Pinpoint the cell where the given text exists, returning its [x, y] midpoint coordinate. 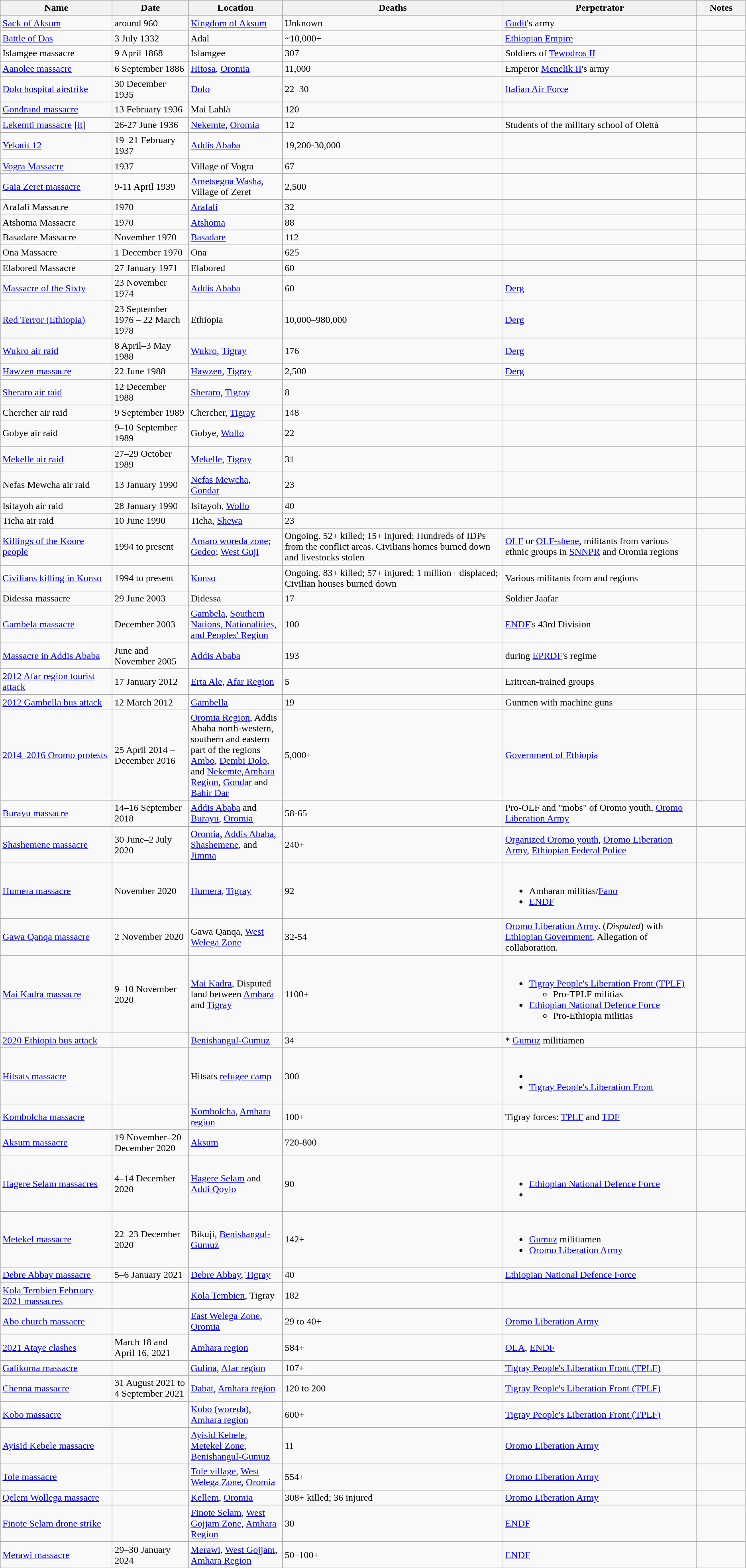
Hitsats refugee camp [236, 1076]
2014–2016 Oromo protests [57, 755]
Didessa massacre [57, 599]
Unknown [393, 23]
9–10 September 1989 [151, 433]
Ongoing. 52+ killed; 15+ injured; Hundreds of IDPs from the conflict areas. Civilians homes burned down and livestocks stolen [393, 546]
December 2003 [151, 625]
58-65 [393, 813]
Kombolcha massacre [57, 1117]
9-11 April 1939 [151, 187]
Gobye air raid [57, 433]
4–14 December 2020 [151, 1184]
600+ [393, 1414]
29 to 40+ [393, 1322]
14–16 September 2018 [151, 813]
9–10 November 2020 [151, 994]
19 November–20 December 2020 [151, 1142]
148 [393, 413]
Sheraro, Tigray [236, 392]
Date [151, 8]
Emperor Menelik II's army [600, 69]
Aksum [236, 1142]
142+ [393, 1240]
Gambela, Southern Nations, Nationalities, and Peoples' Region [236, 625]
Bikuji, Benishangul-Gumuz [236, 1240]
5 [393, 682]
Burayu massacre [57, 813]
Hitsats massacre [57, 1076]
10,000–980,000 [393, 320]
Isitayoh, Wollo [236, 505]
34 [393, 1040]
1937 [151, 166]
Amhara region [236, 1347]
27–29 October 1989 [151, 459]
Massacre in Addis Ababa [57, 656]
Finote Selam drone strike [57, 1523]
8 [393, 392]
Gunmen with machine guns [600, 702]
Ayisid Kebele massacre [57, 1446]
12 [393, 125]
2021 Ataye clashes [57, 1347]
308+ killed; 36 injured [393, 1497]
Konso [236, 578]
Dabat, Amhara region [236, 1389]
Vogra Massacre [57, 166]
23 September 1976 – 22 March 1978 [151, 320]
Kingdom of Aksum [236, 23]
Tole village, West Welega Zone, Oromia [236, 1477]
Killings of the Koore people [57, 546]
3 July 1332 [151, 38]
Debre Abbay massacre [57, 1275]
Gambella [236, 702]
Hagere Selam massacres [57, 1184]
Government of Ethiopia [600, 755]
Gumuz militiamen Oromo Liberation Army [600, 1240]
Oromo Liberation Army. (Disputed) with Ethiopian Government. Allegation of collaboration. [600, 937]
22 June 1988 [151, 371]
2012 Gambella bus attack [57, 702]
100+ [393, 1117]
Ethiopia [236, 320]
Students of the military school of Olettà [600, 125]
Gudit's army [600, 23]
Hawzen massacre [57, 371]
30 [393, 1523]
Ongoing. 83+ killed; 57+ injured; 1 million+ displaced; Civilian houses burned down [393, 578]
625 [393, 253]
Islamgee [236, 53]
Gambela massacre [57, 625]
Gawa Qanqa massacre [57, 937]
Arafali [236, 207]
2012 Afar region tourist attack [57, 682]
17 January 2012 [151, 682]
120 to 200 [393, 1389]
Shashemene massacre [57, 845]
Kobo massacre [57, 1414]
Dolo hospital airstrike [57, 89]
Gawa Qanqa, West Welega Zone [236, 937]
Qelem Wollega massacre [57, 1497]
Islamgee massacre [57, 53]
~10,000+ [393, 38]
Mai Kadra, Disputed land between Amhara and Tigray [236, 994]
1100+ [393, 994]
Soldier Jaafar [600, 599]
Finote Selam, West Gojjam Zone, Amhara Region [236, 1523]
Dolo [236, 89]
19 [393, 702]
Civilians killing in Konso [57, 578]
November 2020 [151, 891]
Kola Tembien, Tigray [236, 1295]
720-800 [393, 1142]
Arafali Massacre [57, 207]
240+ [393, 845]
11 [393, 1446]
120 [393, 110]
Location [236, 8]
2 November 2020 [151, 937]
East Welega Zone, Oromia [236, 1322]
112 [393, 238]
Mai Lahlà [236, 110]
Mekelle, Tigray [236, 459]
Deaths [393, 8]
Chercher, Tigray [236, 413]
Ticha air raid [57, 521]
Metekel massacre [57, 1240]
Nefas Mewcha air raid [57, 485]
Basadare [236, 238]
Yekatit 12 [57, 145]
Atshoma Massacre [57, 222]
88 [393, 222]
Ayisid Kebele, Metekel Zone, Benishangul-Gumuz [236, 1446]
12 December 1988 [151, 392]
11,000 [393, 69]
Amharan militias/Fano ENDF [600, 891]
5,000+ [393, 755]
Hagere Selam and Addi Qoylo [236, 1184]
Humera, Tigray [236, 891]
176 [393, 351]
50–100+ [393, 1554]
Benishangul-Gumuz [236, 1040]
November 1970 [151, 238]
Italian Air Force [600, 89]
92 [393, 891]
Massacre of the Sixty [57, 289]
12 March 2012 [151, 702]
26-27 June 1936 [151, 125]
10 June 1990 [151, 521]
6 September 1886 [151, 69]
28 January 1990 [151, 505]
13 February 1936 [151, 110]
OLA, ENDF [600, 1347]
Merawi, West Gojjam, Amhara Region [236, 1554]
Ethiopian Empire [600, 38]
Basadare Massacre [57, 238]
27 January 1971 [151, 268]
30 June–2 July 2020 [151, 845]
* Gumuz militiamen [600, 1040]
100 [393, 625]
31 August 2021 to 4 September 2021 [151, 1389]
Ticha, Shewa [236, 521]
Tigray People's Liberation Front (TPLF)Pro-TPLF militiasEthiopian National Defence ForcePro-Ethiopia militias [600, 994]
9 September 1989 [151, 413]
Isitayoh air raid [57, 505]
Pro-OLF and "mobs" of Oromo youth, Oromo Liberation Army [600, 813]
Village of Vogra [236, 166]
Ona Massacre [57, 253]
Nekemte, Oromia [236, 125]
Aanolee massacre [57, 69]
90 [393, 1184]
OLF or OLF-shene, militants from various ethnic groups in SNNPR and Oromia regions [600, 546]
9 April 1868 [151, 53]
29–30 January 2024 [151, 1554]
around 960 [151, 23]
23 November 1974 [151, 289]
Kobo (woreda), Amhara region [236, 1414]
Amaro woreda zone; Gedeo; West Guji [236, 546]
Mai Kadra massacre [57, 994]
Hawzen, Tigray [236, 371]
Kellem, Oromia [236, 1497]
during EPRDF's regime [600, 656]
19,200-30,000 [393, 145]
Eritrean-trained groups [600, 682]
25 April 2014 – December 2016 [151, 755]
22 [393, 433]
Elabored Massacre [57, 268]
Atshoma [236, 222]
29 June 2003 [151, 599]
Ametsegna Washa, Village of Zeret [236, 187]
Lekemti massacre [it] [57, 125]
17 [393, 599]
Name [57, 8]
554+ [393, 1477]
Oromia Region, Addis Ababa north-western, southern and eastern part of the regions Ambo, Dembi Dolo, and Nekemte,Amhara Region, Gondar and Bahir Dar [236, 755]
Gondrand massacre [57, 110]
Adal [236, 38]
Battle of Das [57, 38]
Merawi massacre [57, 1554]
22–23 December 2020 [151, 1240]
Tigray People's Liberation Front [600, 1076]
Nefas Mewcha, Gondar [236, 485]
Gaia Zeret massacre [57, 187]
Kola Tembien February 2021 massacres [57, 1295]
32-54 [393, 937]
30 December 1935 [151, 89]
Sack of Aksum [57, 23]
Hitosa, Oromia [236, 69]
Gobye, Wollo [236, 433]
Ona [236, 253]
March 18 and April 16, 2021 [151, 1347]
Humera massacre [57, 891]
182 [393, 1295]
107+ [393, 1368]
Didessa [236, 599]
Gulina, Afar region [236, 1368]
Sheraro air raid [57, 392]
67 [393, 166]
June and November 2005 [151, 656]
Tole massacre [57, 1477]
584+ [393, 1347]
Notes [721, 8]
Mekelle air raid [57, 459]
307 [393, 53]
Wukro, Tigray [236, 351]
Elabored [236, 268]
Chercher air raid [57, 413]
Various militants from and regions [600, 578]
ENDF's 43rd Division [600, 625]
Debre Abbay, Tigray [236, 1275]
1 December 1970 [151, 253]
Aksum massacre [57, 1142]
19–21 February 1937 [151, 145]
8 April–3 May 1988 [151, 351]
Erta Ale, Afar Region [236, 682]
Red Terror (Ethiopia) [57, 320]
Organized Oromo youth, Oromo Liberation Army, Ethiopian Federal Police [600, 845]
13 January 1990 [151, 485]
Kombolcha, Amhara region [236, 1117]
Abo church massacre [57, 1322]
300 [393, 1076]
Soldiers of Tewodros II [600, 53]
Perpetrator [600, 8]
Wukro air raid [57, 351]
Oromia, Addis Ababa, Shashemene, and Jimma [236, 845]
22–30 [393, 89]
5–6 January 2021 [151, 1275]
32 [393, 207]
31 [393, 459]
Addis Ababa and Burayu, Oromia [236, 813]
Tigray forces: TPLF and TDF [600, 1117]
2020 Ethiopia bus attack [57, 1040]
193 [393, 656]
Galikoma massacre [57, 1368]
Chenna massacre [57, 1389]
